Provide the [X, Y] coordinate of the cell's center where the given text is located.  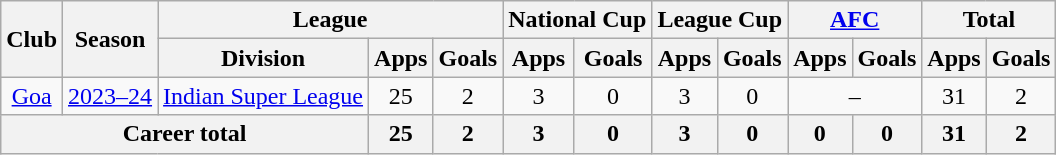
Division [264, 58]
– [855, 96]
Season [110, 39]
AFC [855, 20]
2023–24 [110, 96]
Total [989, 20]
Club [32, 39]
Career total [185, 134]
League Cup [720, 20]
Goa [32, 96]
League [330, 20]
National Cup [578, 20]
Indian Super League [264, 96]
